Find where the given text appears and provide that cell's center as (x, y) coordinate. 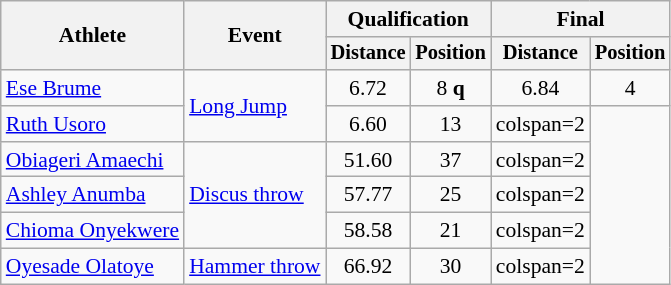
66.92 (368, 267)
4 (630, 88)
Qualification (408, 19)
13 (450, 124)
Athlete (92, 36)
Discus throw (254, 196)
30 (450, 267)
Ashley Anumba (92, 195)
8 q (450, 88)
25 (450, 195)
Ruth Usoro (92, 124)
6.84 (540, 88)
51.60 (368, 160)
6.72 (368, 88)
Final (580, 19)
Event (254, 36)
21 (450, 231)
Obiageri Amaechi (92, 160)
37 (450, 160)
6.60 (368, 124)
57.77 (368, 195)
Long Jump (254, 106)
Hammer throw (254, 267)
Ese Brume (92, 88)
Oyesade Olatoye (92, 267)
Chioma Onyekwere (92, 231)
58.58 (368, 231)
